Extract the (x, y) coordinate from the center of the cell holding the provided text.  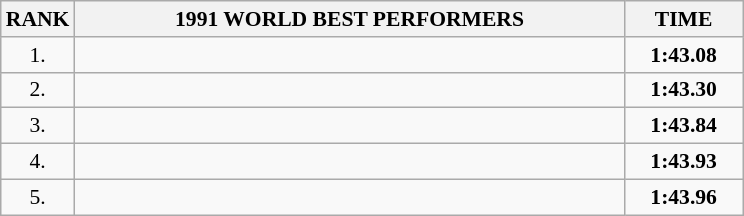
RANK (38, 19)
1:43.84 (684, 126)
5. (38, 197)
TIME (684, 19)
2. (38, 90)
3. (38, 126)
4. (38, 162)
1991 WORLD BEST PERFORMERS (349, 19)
1:43.93 (684, 162)
1:43.96 (684, 197)
1:43.30 (684, 90)
1. (38, 55)
1:43.08 (684, 55)
